From the cell containing the given text, extract its center point as (x, y) coordinate. 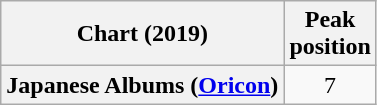
Peakposition (330, 34)
7 (330, 85)
Japanese Albums (Oricon) (142, 85)
Chart (2019) (142, 34)
